Output the (x, y) coordinate of the center of the cell containing the given text.  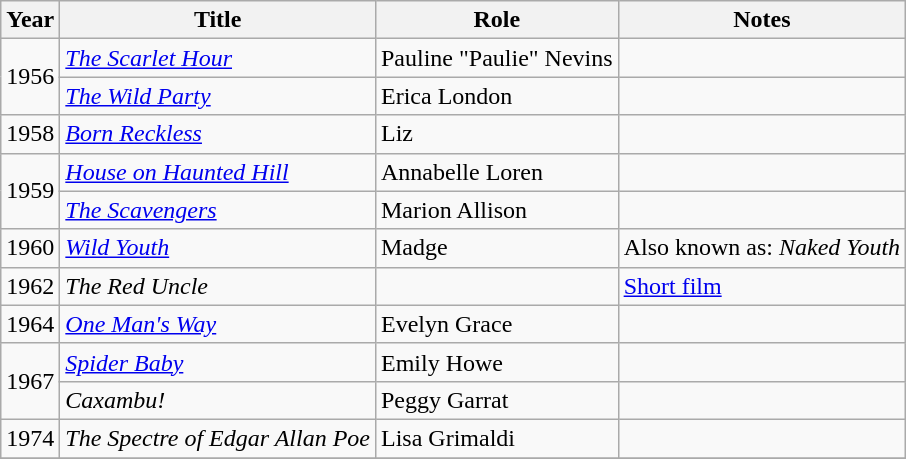
House on Haunted Hill (218, 172)
The Spectre of Edgar Allan Poe (218, 438)
Evelyn Grace (496, 324)
Year (30, 20)
The Scarlet Hour (218, 58)
Short film (762, 286)
Marion Allison (496, 210)
1959 (30, 191)
Role (496, 20)
Caxambu! (218, 400)
1962 (30, 286)
Spider Baby (218, 362)
1958 (30, 134)
The Wild Party (218, 96)
1960 (30, 248)
Peggy Garrat (496, 400)
Erica London (496, 96)
1967 (30, 381)
Born Reckless (218, 134)
Liz (496, 134)
1974 (30, 438)
The Scavengers (218, 210)
Emily Howe (496, 362)
The Red Uncle (218, 286)
One Man's Way (218, 324)
Wild Youth (218, 248)
Madge (496, 248)
1956 (30, 77)
Pauline "Paulie" Nevins (496, 58)
Also known as: Naked Youth (762, 248)
Title (218, 20)
Annabelle Loren (496, 172)
1964 (30, 324)
Notes (762, 20)
Lisa Grimaldi (496, 438)
